Find where the given text appears and provide that cell's center as [X, Y] coordinate. 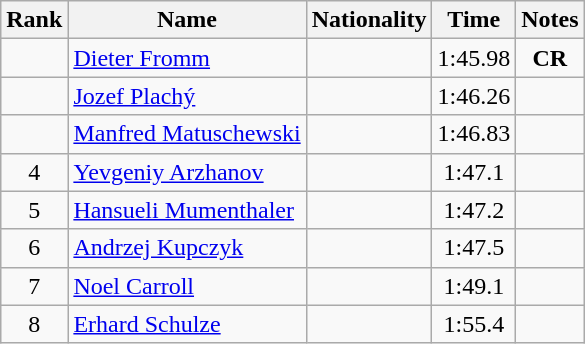
5 [34, 210]
Jozef Plachý [187, 96]
Nationality [369, 20]
1:49.1 [474, 286]
1:55.4 [474, 324]
1:47.5 [474, 248]
Manfred Matuschewski [187, 134]
6 [34, 248]
Yevgeniy Arzhanov [187, 172]
Name [187, 20]
4 [34, 172]
Notes [550, 20]
Erhard Schulze [187, 324]
Noel Carroll [187, 286]
1:46.83 [474, 134]
1:47.2 [474, 210]
CR [550, 58]
Time [474, 20]
Rank [34, 20]
1:47.1 [474, 172]
8 [34, 324]
1:46.26 [474, 96]
Dieter Fromm [187, 58]
1:45.98 [474, 58]
7 [34, 286]
Hansueli Mumenthaler [187, 210]
Andrzej Kupczyk [187, 248]
